For the text-containing cell, return its midpoint in [x, y] coordinate format. 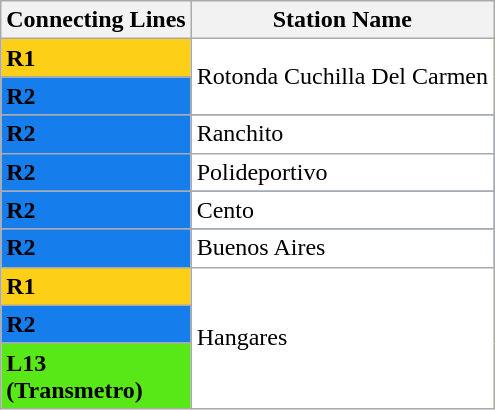
Rotonda Cuchilla Del Carmen [342, 77]
Connecting Lines [96, 20]
Ranchito [342, 134]
Polideportivo [342, 172]
Hangares [342, 338]
L13 (Transmetro) [96, 376]
Cento [342, 210]
Buenos Aires [342, 248]
Station Name [342, 20]
